Pinpoint the cell where the given text exists, returning its (X, Y) midpoint coordinate. 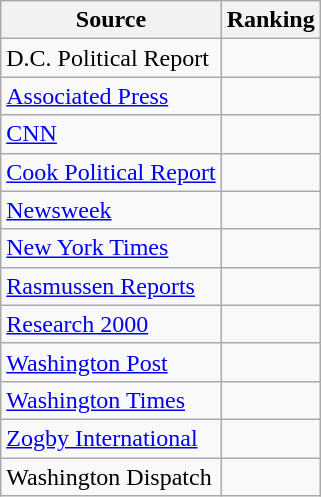
Research 2000 (111, 324)
Zogby International (111, 438)
Ranking (270, 20)
Newsweek (111, 210)
Associated Press (111, 96)
Cook Political Report (111, 172)
New York Times (111, 248)
Washington Post (111, 362)
CNN (111, 134)
Rasmussen Reports (111, 286)
Washington Dispatch (111, 477)
Washington Times (111, 400)
D.C. Political Report (111, 58)
Source (111, 20)
